Detect which cell encompasses the target text, then output its [x, y] center coordinate. 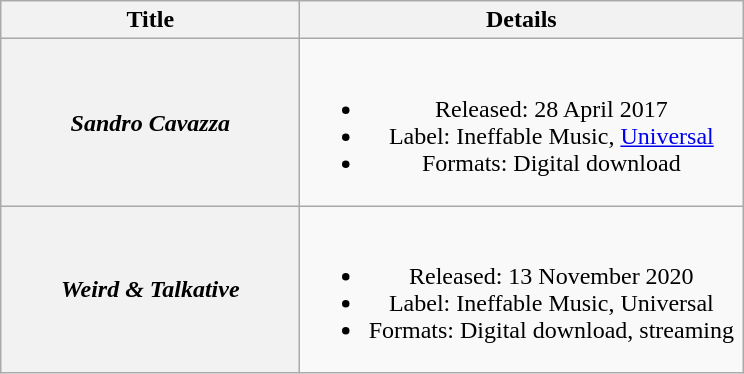
Released: 13 November 2020Label: Ineffable Music, UniversalFormats: Digital download, streaming [522, 290]
Released: 28 April 2017Label: Ineffable Music, UniversalFormats: Digital download [522, 122]
Weird & Talkative [150, 290]
Title [150, 20]
Details [522, 20]
Sandro Cavazza [150, 122]
